Search for the cell housing the specified text and yield its (X, Y) center coordinate. 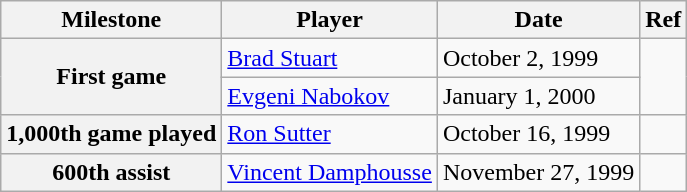
1,000th game played (112, 134)
Ref (664, 20)
Ron Sutter (330, 134)
Date (538, 20)
Brad Stuart (330, 58)
600th assist (112, 172)
Evgeni Nabokov (330, 96)
November 27, 1999 (538, 172)
Milestone (112, 20)
October 2, 1999 (538, 58)
January 1, 2000 (538, 96)
October 16, 1999 (538, 134)
Vincent Damphousse (330, 172)
Player (330, 20)
First game (112, 77)
